For the text-containing cell, return its midpoint in (X, Y) coordinate format. 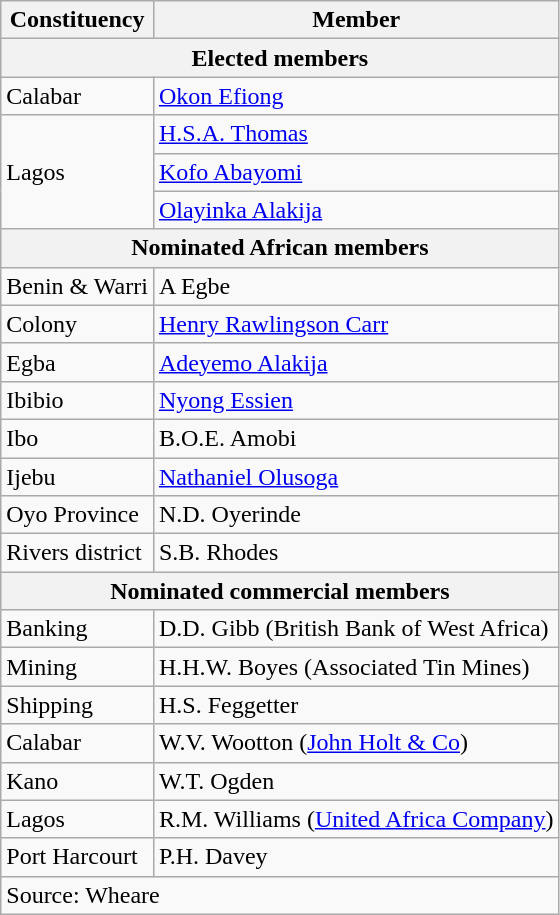
Banking (78, 629)
Source: Wheare (280, 895)
D.D. Gibb (British Bank of West Africa) (356, 629)
Elected members (280, 58)
Ijebu (78, 477)
Okon Efiong (356, 96)
Nominated African members (280, 248)
Oyo Province (78, 515)
H.H.W. Boyes (Associated Tin Mines) (356, 667)
Olayinka Alakija (356, 210)
Kofo Abayomi (356, 172)
Nathaniel Olusoga (356, 477)
Henry Rawlingson Carr (356, 324)
Nyong Essien (356, 400)
H.S. Feggetter (356, 705)
H.S.A. Thomas (356, 134)
W.V. Wootton (John Holt & Co) (356, 743)
Egba (78, 362)
Adeyemo Alakija (356, 362)
N.D. Oyerinde (356, 515)
Member (356, 20)
Benin & Warri (78, 286)
P.H. Davey (356, 857)
Ibo (78, 438)
S.B. Rhodes (356, 553)
R.M. Williams (United Africa Company) (356, 819)
Port Harcourt (78, 857)
Kano (78, 781)
A Egbe (356, 286)
B.O.E. Amobi (356, 438)
Ibibio (78, 400)
Mining (78, 667)
Constituency (78, 20)
Colony (78, 324)
Shipping (78, 705)
Nominated commercial members (280, 591)
W.T. Ogden (356, 781)
Rivers district (78, 553)
